Extract the (X, Y) coordinate from the center of the cell holding the provided text.  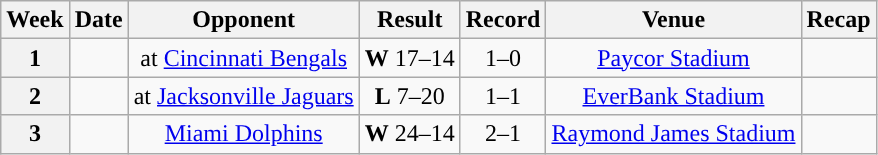
Raymond James Stadium (674, 134)
W 24–14 (410, 134)
Paycor Stadium (674, 58)
Opponent (244, 20)
Result (410, 20)
2–1 (503, 134)
EverBank Stadium (674, 96)
3 (35, 134)
1 (35, 58)
Date (98, 20)
Record (503, 20)
Week (35, 20)
Venue (674, 20)
Miami Dolphins (244, 134)
Recap (838, 20)
1–0 (503, 58)
1–1 (503, 96)
at Jacksonville Jaguars (244, 96)
at Cincinnati Bengals (244, 58)
W 17–14 (410, 58)
L 7–20 (410, 96)
2 (35, 96)
